From the cell containing the given text, extract its center point as [x, y] coordinate. 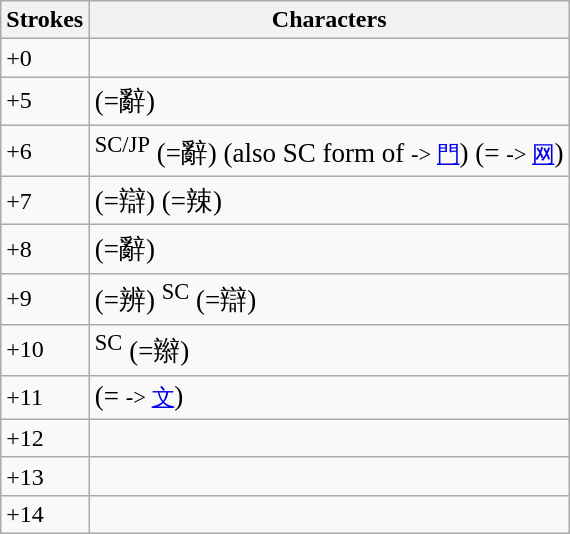
+14 [45, 514]
Characters [330, 20]
Strokes [45, 20]
+0 [45, 58]
+6 [45, 150]
+10 [45, 350]
(=辨) SC (=辯) [330, 298]
+13 [45, 476]
(= -> 文) [330, 398]
+12 [45, 438]
(=辯) (=辣) [330, 200]
+5 [45, 101]
+9 [45, 298]
+7 [45, 200]
+8 [45, 249]
+11 [45, 398]
SC/JP (=辭) (also SC form of -> 門) (= -> 网) [330, 150]
SC (=辮) [330, 350]
